Return [x, y] of the center of cell containing provided text 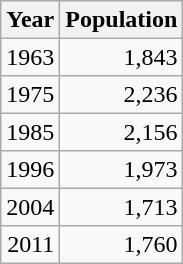
2004 [30, 206]
1,713 [122, 206]
1963 [30, 56]
Year [30, 20]
1,973 [122, 170]
2,156 [122, 132]
Population [122, 20]
1975 [30, 94]
1,760 [122, 244]
2,236 [122, 94]
1985 [30, 132]
2011 [30, 244]
1996 [30, 170]
1,843 [122, 56]
